From the cell containing the given text, extract its center point as (X, Y) coordinate. 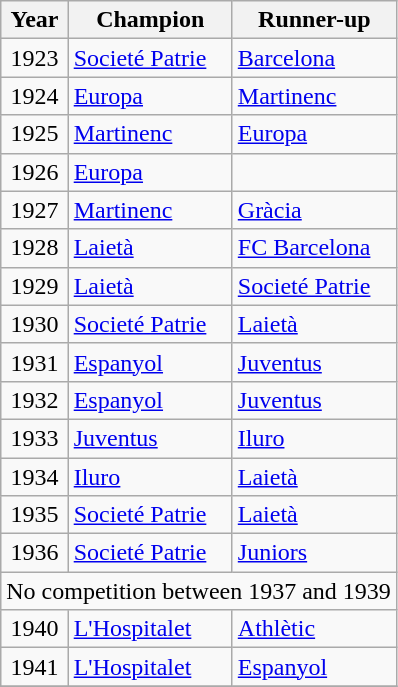
Juniors (314, 553)
Champion (150, 20)
1932 (34, 400)
1924 (34, 96)
1940 (34, 629)
Barcelona (314, 58)
FC Barcelona (314, 248)
1931 (34, 362)
Runner-up (314, 20)
Athlètic (314, 629)
1936 (34, 553)
1930 (34, 324)
1928 (34, 248)
1927 (34, 210)
Year (34, 20)
1925 (34, 134)
No competition between 1937 and 1939 (199, 591)
1929 (34, 286)
1926 (34, 172)
1923 (34, 58)
1933 (34, 438)
1941 (34, 667)
Gràcia (314, 210)
1935 (34, 515)
1934 (34, 477)
